From the cell containing the given text, extract its center point as [x, y] coordinate. 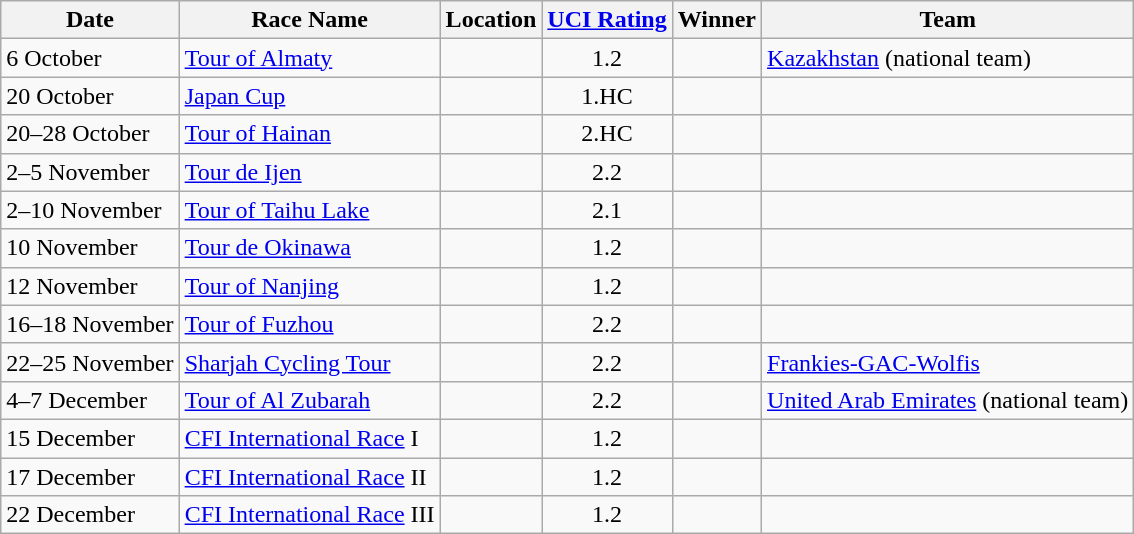
1.HC [607, 96]
Frankies-GAC-Wolfis [948, 362]
Tour de Okinawa [310, 248]
CFI International Race II [310, 477]
Tour of Hainan [310, 134]
Kazakhstan (national team) [948, 58]
Team [948, 20]
2.1 [607, 210]
12 November [90, 286]
CFI International Race I [310, 438]
22 December [90, 515]
15 December [90, 438]
UCI Rating [607, 20]
4–7 December [90, 400]
2–5 November [90, 172]
Location [491, 20]
16–18 November [90, 324]
Winner [716, 20]
6 October [90, 58]
17 December [90, 477]
20–28 October [90, 134]
2.HC [607, 134]
Tour de Ijen [310, 172]
Tour of Nanjing [310, 286]
Tour of Fuzhou [310, 324]
Sharjah Cycling Tour [310, 362]
Date [90, 20]
20 October [90, 96]
CFI International Race III [310, 515]
10 November [90, 248]
Race Name [310, 20]
Tour of Al Zubarah [310, 400]
2–10 November [90, 210]
Tour of Almaty [310, 58]
22–25 November [90, 362]
Tour of Taihu Lake [310, 210]
Japan Cup [310, 96]
United Arab Emirates (national team) [948, 400]
